Output the (x, y) coordinate of the center of the cell containing the given text.  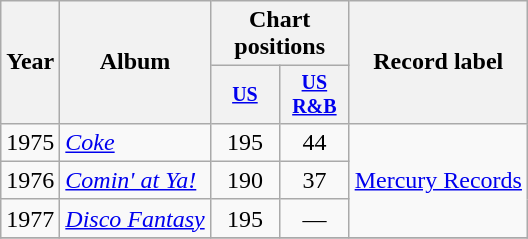
Disco Fantasy (135, 218)
Album (135, 62)
Comin' at Ya! (135, 180)
1976 (30, 180)
Mercury Records (438, 180)
1977 (30, 218)
USR&B (314, 94)
Coke (135, 142)
Record label (438, 62)
US (244, 94)
Chart positions (280, 34)
44 (314, 142)
190 (244, 180)
Year (30, 62)
— (314, 218)
1975 (30, 142)
37 (314, 180)
